Provide the [X, Y] coordinate of the cell's center where the given text is located.  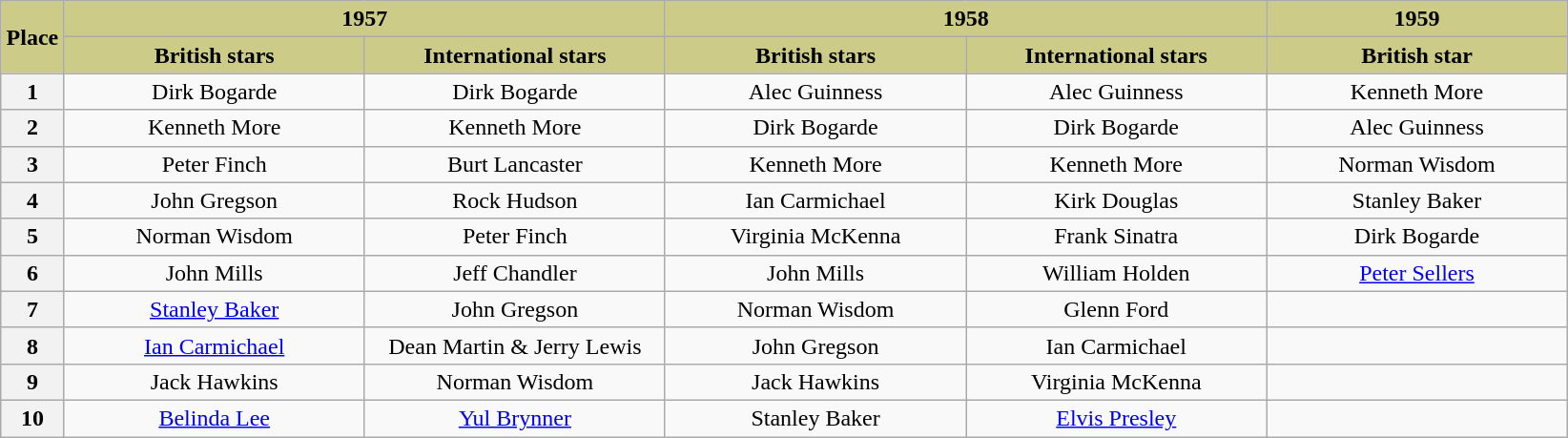
5 [32, 237]
Peter Sellers [1417, 273]
Yul Brynner [515, 418]
Glenn Ford [1116, 309]
William Holden [1116, 273]
1959 [1417, 19]
7 [32, 309]
Kirk Douglas [1116, 200]
6 [32, 273]
1 [32, 92]
10 [32, 418]
1957 [364, 19]
Burt Lancaster [515, 164]
Belinda Lee [214, 418]
Jeff Chandler [515, 273]
Elvis Presley [1116, 418]
9 [32, 382]
3 [32, 164]
8 [32, 345]
2 [32, 128]
1958 [965, 19]
Place [32, 37]
Dean Martin & Jerry Lewis [515, 345]
4 [32, 200]
Rock Hudson [515, 200]
British star [1417, 55]
Frank Sinatra [1116, 237]
